Extract the [X, Y] coordinate from the center of the cell holding the provided text.  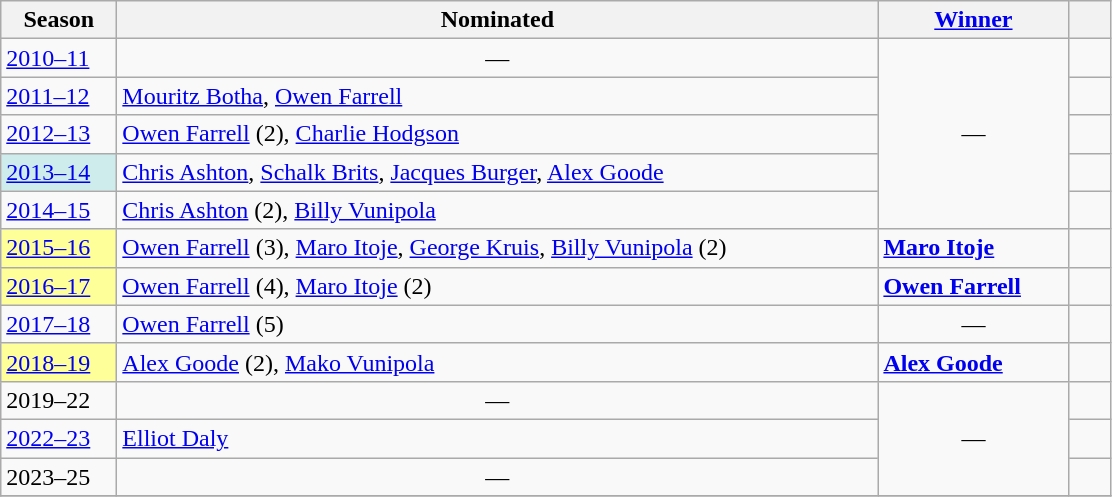
2010–11 [59, 58]
Owen Farrell (4), Maro Itoje (2) [498, 286]
Winner [974, 20]
2014–15 [59, 210]
2017–18 [59, 324]
Nominated [498, 20]
2011–12 [59, 96]
Owen Farrell (2), Charlie Hodgson [498, 134]
Alex Goode [974, 362]
Maro Itoje [974, 248]
2018–19 [59, 362]
Owen Farrell (5) [498, 324]
2012–13 [59, 134]
2019–22 [59, 400]
Mouritz Botha, Owen Farrell [498, 96]
2015–16 [59, 248]
Chris Ashton, Schalk Brits, Jacques Burger, Alex Goode [498, 172]
2023–25 [59, 477]
2016–17 [59, 286]
Elliot Daly [498, 438]
2022–23 [59, 438]
Chris Ashton (2), Billy Vunipola [498, 210]
2013–14 [59, 172]
Owen Farrell (3), Maro Itoje, George Kruis, Billy Vunipola (2) [498, 248]
Owen Farrell [974, 286]
Alex Goode (2), Mako Vunipola [498, 362]
Season [59, 20]
